Identify which cell holds the provided text, then report its (x, y) central coordinate. 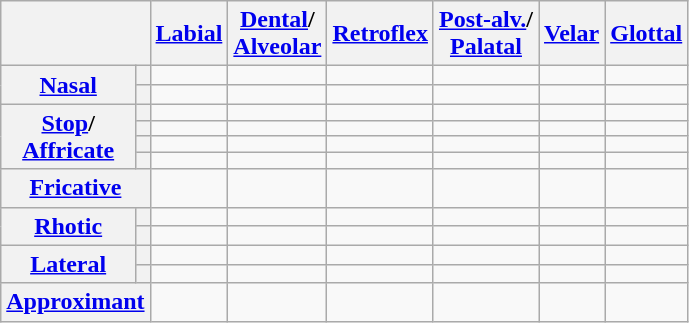
Velar (572, 34)
Retroflex (380, 34)
Dental/Alveolar (278, 34)
Rhotic (68, 226)
Approximant (76, 302)
Lateral (68, 264)
Labial (189, 34)
Glottal (646, 34)
Fricative (76, 188)
Post-alv./Palatal (486, 34)
Stop/Affricate (68, 136)
Nasal (68, 85)
